Return the (X, Y) coordinate for the center point of the cell that contains the specified text.  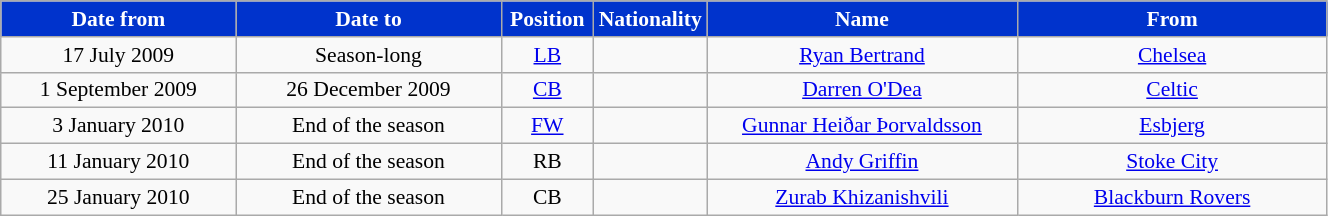
Ryan Bertrand (862, 55)
From (1172, 19)
FW (548, 126)
1 September 2009 (118, 90)
Name (862, 19)
LB (548, 55)
Stoke City (1172, 162)
Nationality (650, 19)
Gunnar Heiðar Þorvaldsson (862, 126)
Position (548, 19)
3 January 2010 (118, 126)
RB (548, 162)
Season-long (368, 55)
11 January 2010 (118, 162)
Darren O'Dea (862, 90)
Date from (118, 19)
Andy Griffin (862, 162)
17 July 2009 (118, 55)
Chelsea (1172, 55)
26 December 2009 (368, 90)
Date to (368, 19)
25 January 2010 (118, 197)
Esbjerg (1172, 126)
Blackburn Rovers (1172, 197)
Zurab Khizanishvili (862, 197)
Celtic (1172, 90)
